Determine the (x, y) coordinate at the center of the cell enclosing the given text.  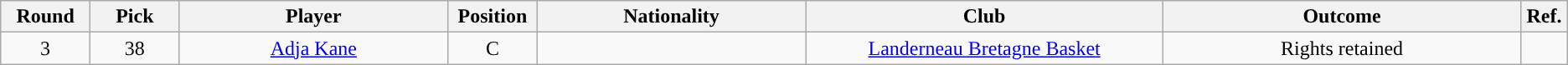
Club (985, 17)
C (493, 48)
38 (134, 48)
Landerneau Bretagne Basket (985, 48)
Player (313, 17)
Nationality (671, 17)
Rights retained (1342, 48)
Pick (134, 17)
Round (45, 17)
3 (45, 48)
Outcome (1342, 17)
Adja Kane (313, 48)
Ref. (1545, 17)
Position (493, 17)
